Identify which cell holds the provided text, then report its [X, Y] central coordinate. 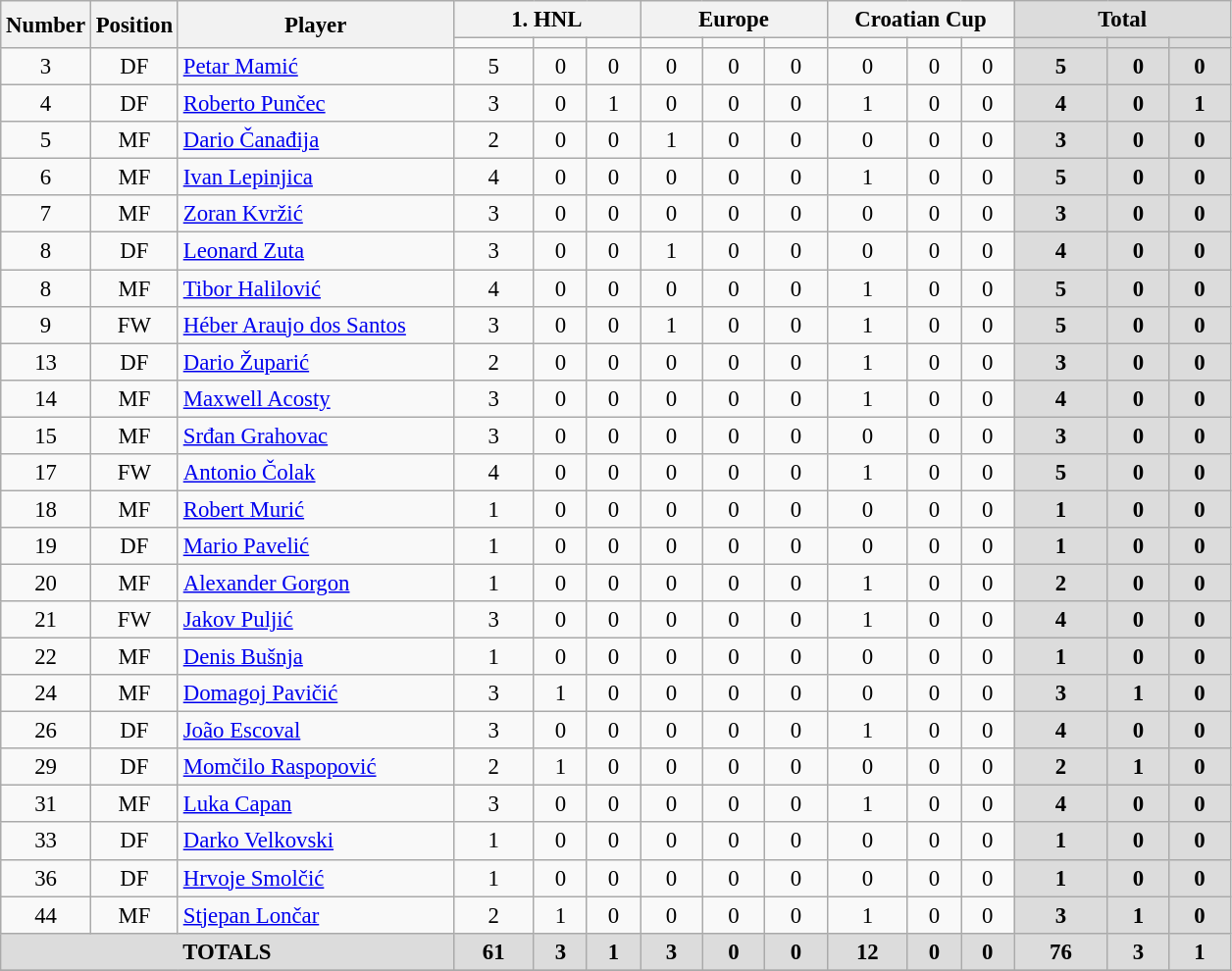
Player [316, 25]
36 [46, 878]
Tibor Halilović [316, 288]
Position [133, 25]
44 [46, 915]
15 [46, 435]
6 [46, 178]
1. HNL [547, 20]
Hrvoje Smolčić [316, 878]
Europe [734, 20]
Dario Župarić [316, 362]
31 [46, 804]
Denis Bušnja [316, 657]
Luka Capan [316, 804]
9 [46, 325]
Croatian Cup [920, 20]
Mario Pavelić [316, 546]
13 [46, 362]
Maxwell Acosty [316, 398]
Number [46, 25]
Jakov Puljić [316, 620]
22 [46, 657]
Petar Mamić [316, 67]
Zoran Kvržić [316, 215]
18 [46, 509]
Domagoj Pavičić [316, 693]
Momčilo Raspopović [316, 767]
19 [46, 546]
TOTALS [228, 951]
7 [46, 215]
Total [1122, 20]
Dario Čanađija [316, 140]
20 [46, 583]
12 [867, 951]
17 [46, 473]
Alexander Gorgon [316, 583]
Robert Murić [316, 509]
Roberto Punčec [316, 104]
61 [493, 951]
76 [1061, 951]
26 [46, 731]
Darko Velkovski [316, 842]
Srđan Grahovac [316, 435]
29 [46, 767]
Ivan Lepinjica [316, 178]
João Escoval [316, 731]
21 [46, 620]
14 [46, 398]
Héber Araujo dos Santos [316, 325]
24 [46, 693]
Stjepan Lončar [316, 915]
Leonard Zuta [316, 251]
33 [46, 842]
Antonio Čolak [316, 473]
